Output the (x, y) coordinate of the center of the cell containing the given text.  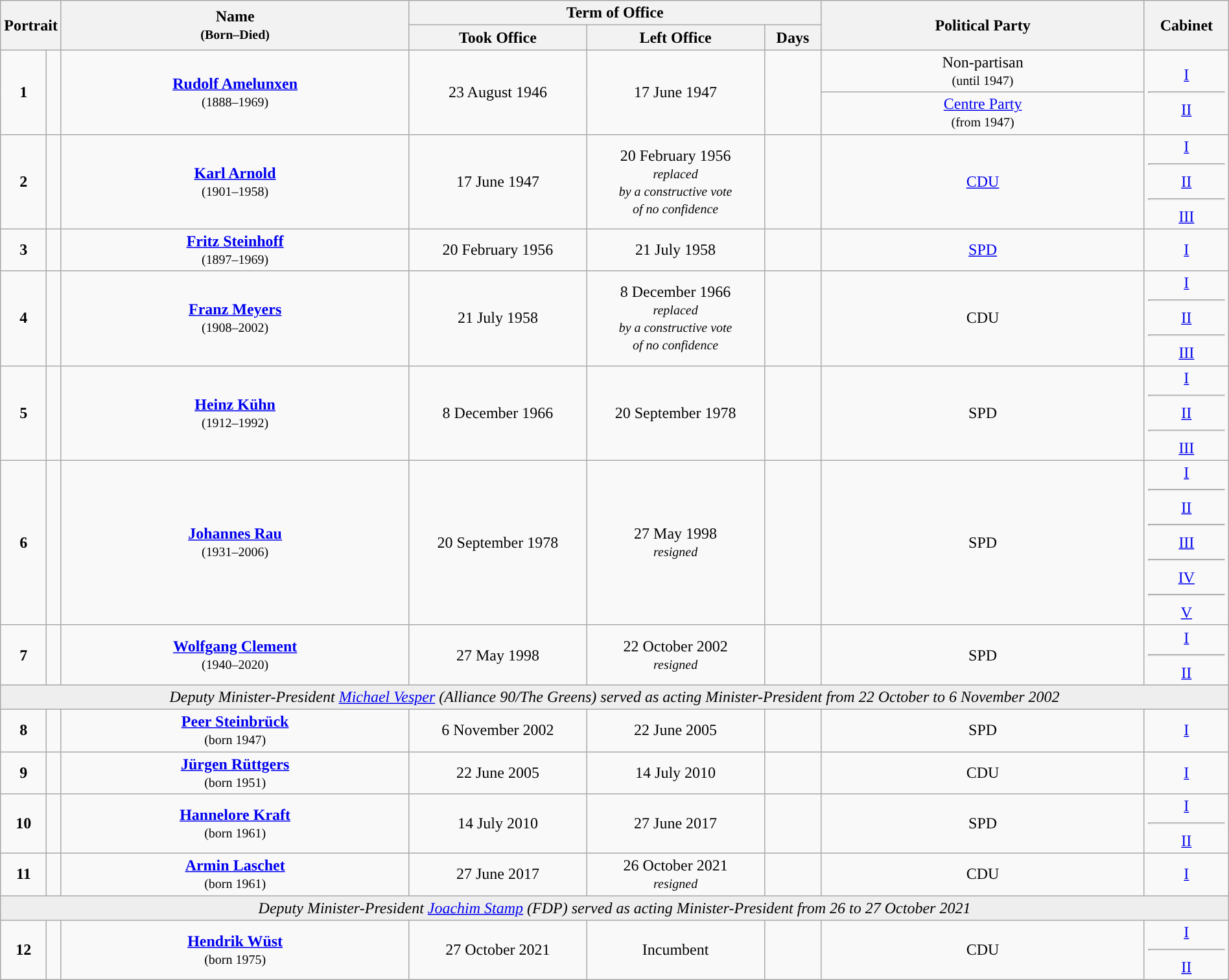
Name(Born–Died) (235, 25)
Took Office (498, 38)
Franz Meyers(1908–2002) (235, 318)
Hendrik Wüst(born 1975) (235, 950)
Cabinet (1186, 25)
Political Party (983, 25)
4 (23, 318)
Deputy Minister-President Joachim Stamp (FDP) served as acting Minister-President from 26 to 27 October 2021 (614, 908)
Wolfgang Clement(1940–2020) (235, 655)
Days (792, 38)
8 December 1966replacedby a constructive voteof no confidence (675, 318)
Portrait (31, 25)
8 December 1966 (498, 413)
6 (23, 542)
23 August 1946 (498, 92)
Rudolf Amelunxen(1888–1969) (235, 92)
12 (23, 950)
22 October 2002resigned (675, 655)
Hannelore Kraft(born 1961) (235, 824)
7 (23, 655)
26 October 2021resigned (675, 875)
Johannes Rau(1931–2006) (235, 542)
IIIIIIIVV (1186, 542)
Jürgen Rüttgers(born 1951) (235, 773)
5 (23, 413)
Armin Laschet(born 1961) (235, 875)
2 (23, 181)
Term of Office (615, 13)
8 (23, 730)
9 (23, 773)
10 (23, 824)
Non-partisan(until 1947) (983, 71)
27 October 2021 (498, 950)
6 November 2002 (498, 730)
11 (23, 875)
27 May 1998resigned (675, 542)
Incumbent (675, 950)
27 May 1998 (498, 655)
Heinz Kühn(1912–1992) (235, 413)
3 (23, 250)
Karl Arnold(1901–1958) (235, 181)
20 February 1956replacedby a constructive voteof no confidence (675, 181)
1 (23, 92)
Centre Party(from 1947) (983, 113)
Left Office (675, 38)
Peer Steinbrück(born 1947) (235, 730)
Deputy Minister-President Michael Vesper (Alliance 90/The Greens) served as acting Minister-President from 22 October to 6 November 2002 (614, 697)
20 February 1956 (498, 250)
Fritz Steinhoff(1897–1969) (235, 250)
